Pinpoint the cell where the given text exists, returning its (X, Y) midpoint coordinate. 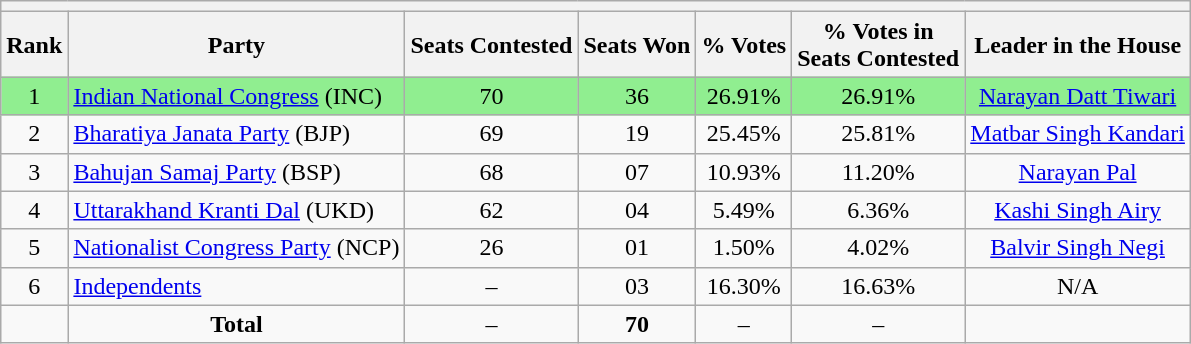
Total (236, 324)
Bahujan Samaj Party (BSP) (236, 172)
Balvir Singh Negi (1078, 248)
3 (34, 172)
Narayan Datt Tiwari (1078, 96)
Seats Contested (492, 44)
11.20% (878, 172)
% Votes (744, 44)
1 (34, 96)
Narayan Pal (1078, 172)
69 (492, 134)
Leader in the House (1078, 44)
62 (492, 210)
01 (637, 248)
68 (492, 172)
Matbar Singh Kandari (1078, 134)
04 (637, 210)
Party (236, 44)
Bharatiya Janata Party (BJP) (236, 134)
03 (637, 286)
5.49% (744, 210)
5 (34, 248)
Indian National Congress (INC) (236, 96)
Uttarakhand Kranti Dal (UKD) (236, 210)
% Votes in Seats Contested (878, 44)
1.50% (744, 248)
26 (492, 248)
07 (637, 172)
Rank (34, 44)
Independents (236, 286)
4.02% (878, 248)
16.63% (878, 286)
25.81% (878, 134)
19 (637, 134)
Kashi Singh Airy (1078, 210)
6.36% (878, 210)
16.30% (744, 286)
4 (34, 210)
6 (34, 286)
36 (637, 96)
10.93% (744, 172)
Seats Won (637, 44)
2 (34, 134)
N/A (1078, 286)
25.45% (744, 134)
Nationalist Congress Party (NCP) (236, 248)
